Identify which cell holds the provided text, then report its (x, y) central coordinate. 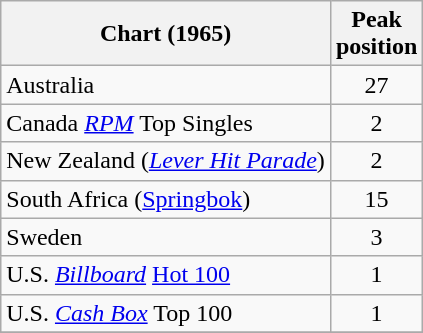
South Africa (Springbok) (166, 199)
Canada RPM Top Singles (166, 123)
27 (376, 85)
Australia (166, 85)
3 (376, 237)
New Zealand (Lever Hit Parade) (166, 161)
Chart (1965) (166, 34)
U.S. Billboard Hot 100 (166, 275)
U.S. Cash Box Top 100 (166, 313)
Sweden (166, 237)
15 (376, 199)
Peakposition (376, 34)
